Output the (x, y) coordinate of the center of the cell containing the given text.  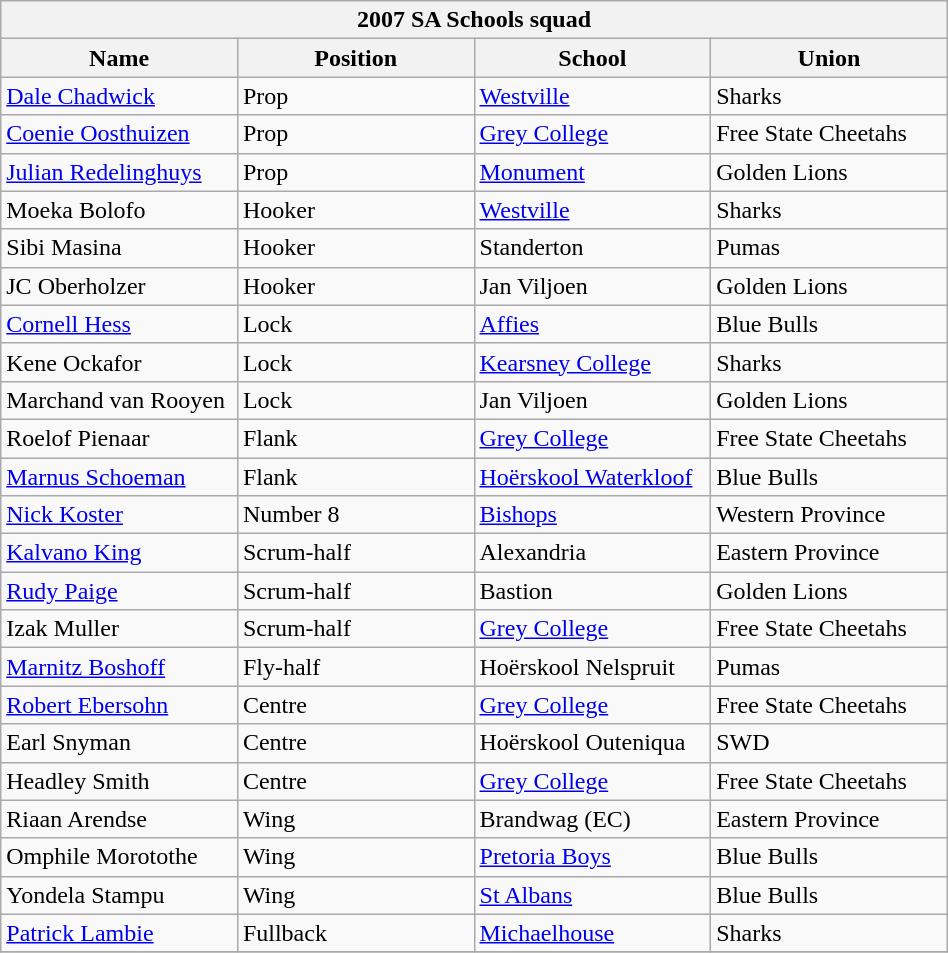
Nick Koster (120, 515)
Yondela Stampu (120, 895)
Cornell Hess (120, 324)
Kearsney College (592, 362)
Headley Smith (120, 781)
Bishops (592, 515)
Union (830, 58)
Hoërskool Waterkloof (592, 477)
Rudy Paige (120, 591)
Brandwag (EC) (592, 819)
Coenie Oosthuizen (120, 134)
Robert Ebersohn (120, 705)
Monument (592, 172)
Dale Chadwick (120, 96)
Marnus Schoeman (120, 477)
Name (120, 58)
St Albans (592, 895)
Number 8 (356, 515)
JC Oberholzer (120, 286)
Kene Ockafor (120, 362)
Position (356, 58)
Kalvano King (120, 553)
Riaan Arendse (120, 819)
Hoërskool Outeniqua (592, 743)
SWD (830, 743)
Bastion (592, 591)
Omphile Morotothe (120, 857)
Hoërskool Nelspruit (592, 667)
Moeka Bolofo (120, 210)
2007 SA Schools squad (474, 20)
Fullback (356, 933)
Patrick Lambie (120, 933)
Affies (592, 324)
Izak Muller (120, 629)
Standerton (592, 248)
Julian Redelinghuys (120, 172)
Fly-half (356, 667)
Earl Snyman (120, 743)
Pretoria Boys (592, 857)
Roelof Pienaar (120, 438)
Western Province (830, 515)
School (592, 58)
Marchand van Rooyen (120, 400)
Sibi Masina (120, 248)
Alexandria (592, 553)
Michaelhouse (592, 933)
Marnitz Boshoff (120, 667)
